Output the (X, Y) coordinate of the center of the cell containing the given text.  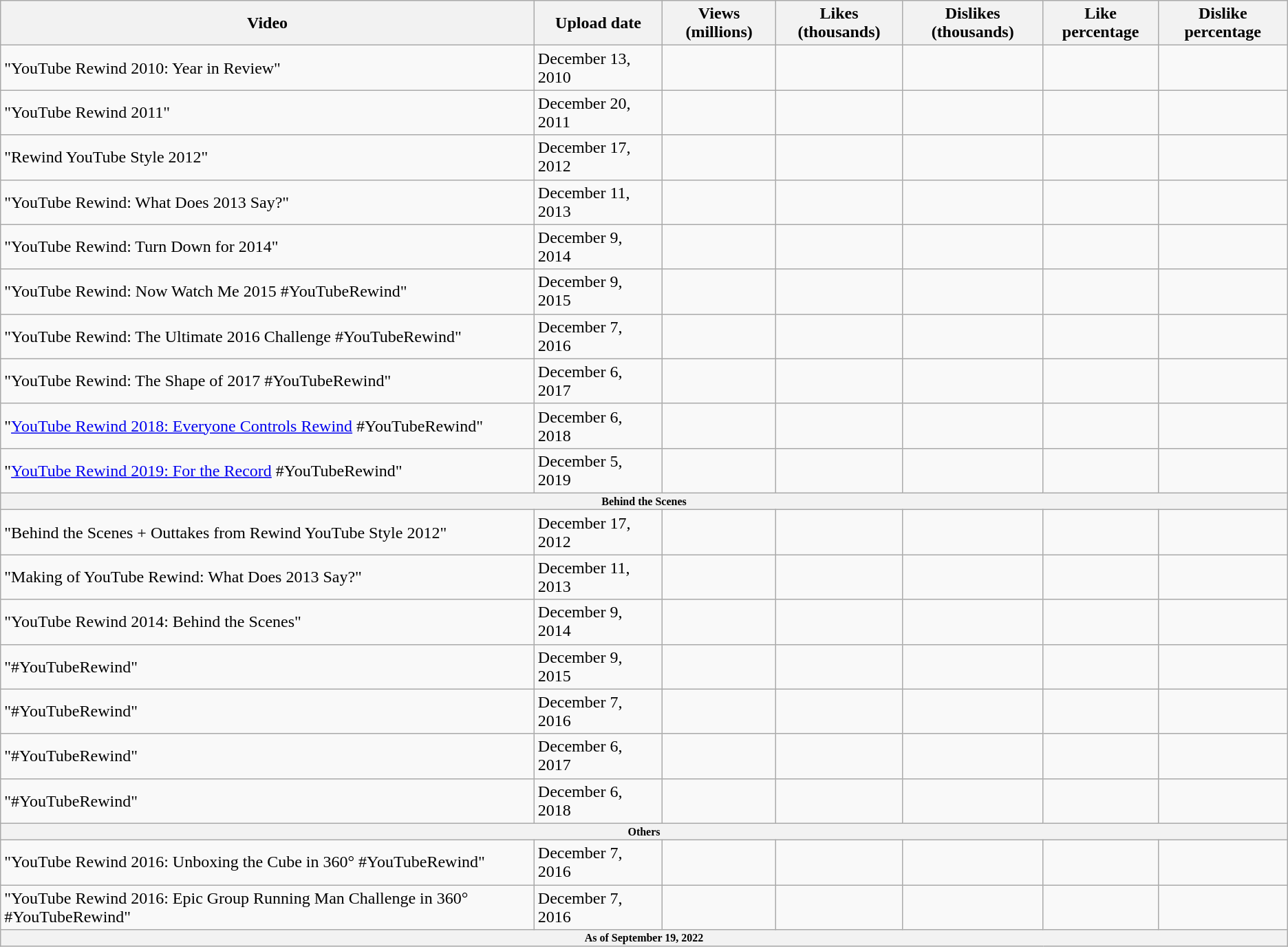
"Rewind YouTube Style 2012" (268, 157)
"Making of YouTube Rewind: What Does 2013 Say?" (268, 577)
As of September 19, 2022 (644, 938)
Like percentage (1101, 23)
Views (millions) (720, 23)
Likes (thousands) (839, 23)
"YouTube Rewind: Turn Down for 2014" (268, 246)
December 13, 2010 (598, 67)
Behind the Scenes (644, 501)
December 5, 2019 (598, 471)
"YouTube Rewind 2010: Year in Review" (268, 67)
"YouTube Rewind: The Ultimate 2016 Challenge #YouTubeRewind" (268, 336)
December 20, 2011 (598, 113)
"YouTube Rewind: The Shape of 2017 #YouTubeRewind" (268, 381)
Dislikes (thousands) (972, 23)
Dislike percentage (1223, 23)
"YouTube Rewind 2011" (268, 113)
"YouTube Rewind: What Does 2013 Say?" (268, 202)
"YouTube Rewind 2016: Unboxing the Cube in 360° #YouTubeRewind" (268, 863)
"YouTube Rewind 2018: Everyone Controls Rewind #YouTubeRewind" (268, 425)
Video (268, 23)
"YouTube Rewind: Now Watch Me 2015 #YouTubeRewind" (268, 292)
Others (644, 831)
"YouTube Rewind 2014: Behind the Scenes" (268, 622)
Upload date (598, 23)
"Behind the Scenes + Outtakes from Rewind YouTube Style 2012" (268, 533)
"YouTube Rewind 2016: Epic Group Running Man Challenge in 360° #YouTubeRewind" (268, 907)
"YouTube Rewind 2019: For the Record #YouTubeRewind" (268, 471)
